Capture the cell that displays the provided text and extract its [x, y] central coordinate. 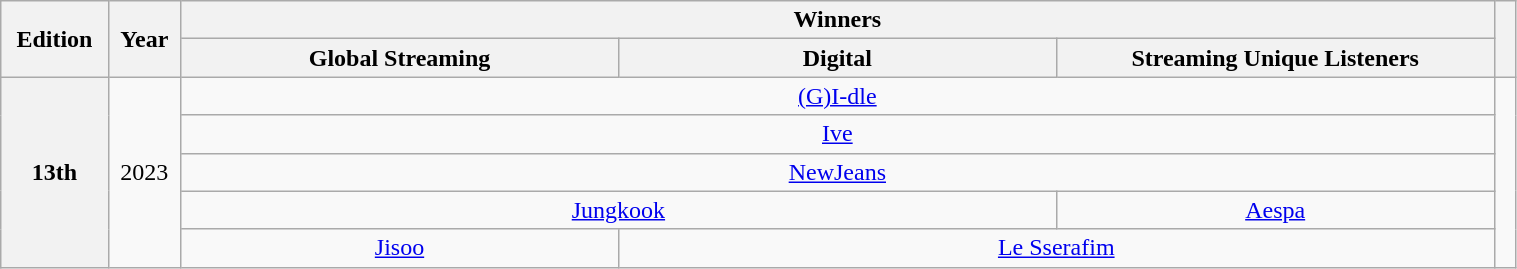
NewJeans [838, 172]
Global Streaming [400, 58]
Digital [837, 58]
Winners [838, 20]
Jungkook [619, 210]
(G)I-dle [838, 96]
13th [54, 172]
Year [144, 39]
Aespa [1275, 210]
Jisoo [400, 248]
2023 [144, 172]
Le Sserafim [1056, 248]
Streaming Unique Listeners [1275, 58]
Edition [54, 39]
Ive [838, 134]
